Identify which cell holds the provided text, then report its (x, y) central coordinate. 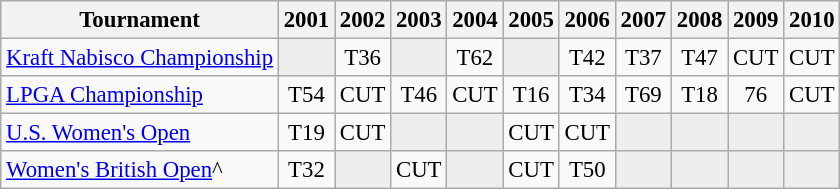
T46 (419, 95)
2007 (643, 20)
T47 (699, 58)
2004 (475, 20)
T34 (587, 95)
T19 (306, 133)
T69 (643, 95)
2001 (306, 20)
Women's British Open^ (140, 170)
Kraft Nabisco Championship (140, 58)
T54 (306, 95)
2003 (419, 20)
T36 (363, 58)
T18 (699, 95)
2008 (699, 20)
T50 (587, 170)
T37 (643, 58)
T16 (531, 95)
2009 (756, 20)
T32 (306, 170)
2006 (587, 20)
76 (756, 95)
2002 (363, 20)
2010 (812, 20)
U.S. Women's Open (140, 133)
LPGA Championship (140, 95)
T42 (587, 58)
Tournament (140, 20)
T62 (475, 58)
2005 (531, 20)
